Return (X, Y) of the center of cell containing provided text 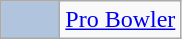
Pro Bowler (120, 20)
